Search for the cell housing the specified text and yield its [X, Y] center coordinate. 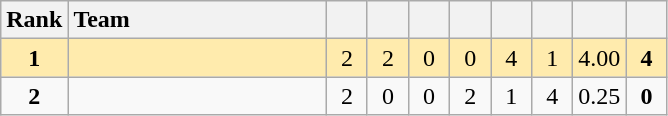
4.00 [600, 58]
Team [198, 20]
Rank [34, 20]
0.25 [600, 96]
